Identify which cell holds the provided text, then report its [x, y] central coordinate. 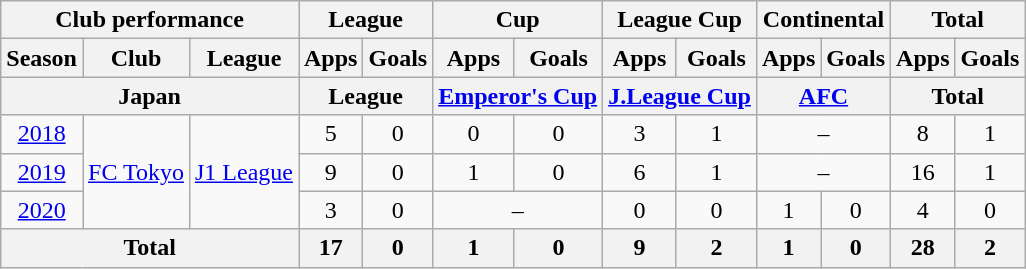
4 [923, 210]
28 [923, 248]
17 [330, 248]
2018 [42, 134]
Club performance [150, 20]
Cup [518, 20]
6 [640, 172]
2019 [42, 172]
League Cup [680, 20]
8 [923, 134]
Japan [150, 96]
2020 [42, 210]
16 [923, 172]
Season [42, 58]
J.League Cup [680, 96]
FC Tokyo [136, 172]
5 [330, 134]
AFC [823, 96]
Continental [823, 20]
J1 League [244, 172]
Emperor's Cup [518, 96]
Club [136, 58]
